Determine the [x, y] coordinate at the center of the cell enclosing the given text.  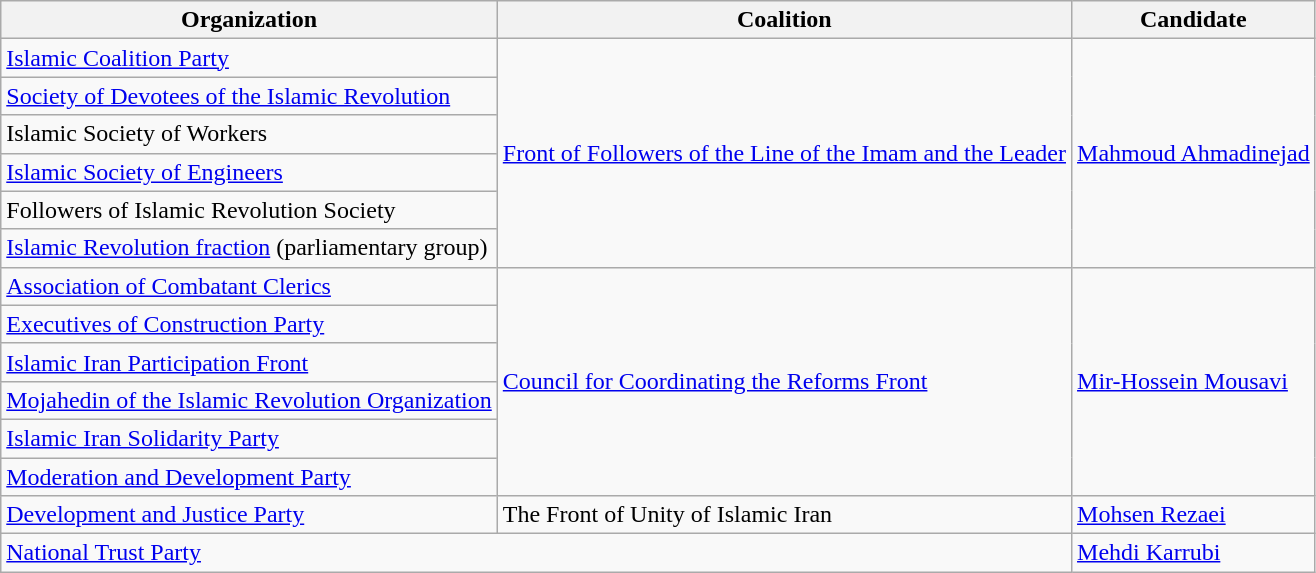
Mehdi Karrubi [1194, 553]
Association of Combatant Clerics [250, 286]
Candidate [1194, 20]
Islamic Society of Workers [250, 134]
Islamic Revolution fraction (parliamentary group) [250, 248]
Mojahedin of the Islamic Revolution Organization [250, 400]
Moderation and Development Party [250, 477]
Mohsen Rezaei [1194, 515]
Organization [250, 20]
National Trust Party [536, 553]
Islamic Society of Engineers [250, 172]
Islamic Coalition Party [250, 58]
Followers of Islamic Revolution Society [250, 210]
Executives of Construction Party [250, 324]
The Front of Unity of Islamic Iran [784, 515]
Council for Coordinating the Reforms Front [784, 381]
Coalition [784, 20]
Society of Devotees of the Islamic Revolution [250, 96]
Islamic Iran Solidarity Party [250, 438]
Front of Followers of the Line of the Imam and the Leader [784, 153]
Islamic Iran Participation Front [250, 362]
Mahmoud Ahmadinejad [1194, 153]
Development and Justice Party [250, 515]
Mir-Hossein Mousavi [1194, 381]
